Detect which cell encompasses the target text, then output its (x, y) center coordinate. 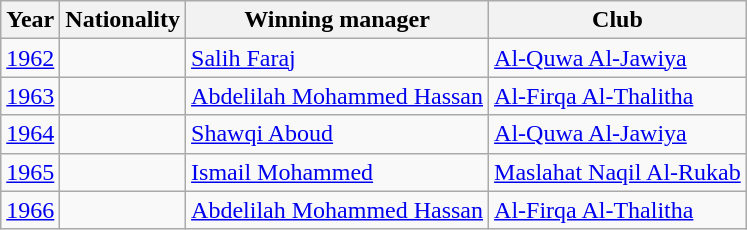
Ismail Mohammed (338, 172)
Club (618, 20)
Nationality (123, 20)
Maslahat Naqil Al-Rukab (618, 172)
1963 (30, 96)
1965 (30, 172)
Salih Faraj (338, 58)
1962 (30, 58)
1964 (30, 134)
Shawqi Aboud (338, 134)
Year (30, 20)
Winning manager (338, 20)
1966 (30, 210)
